Search for the cell housing the specified text and yield its [x, y] center coordinate. 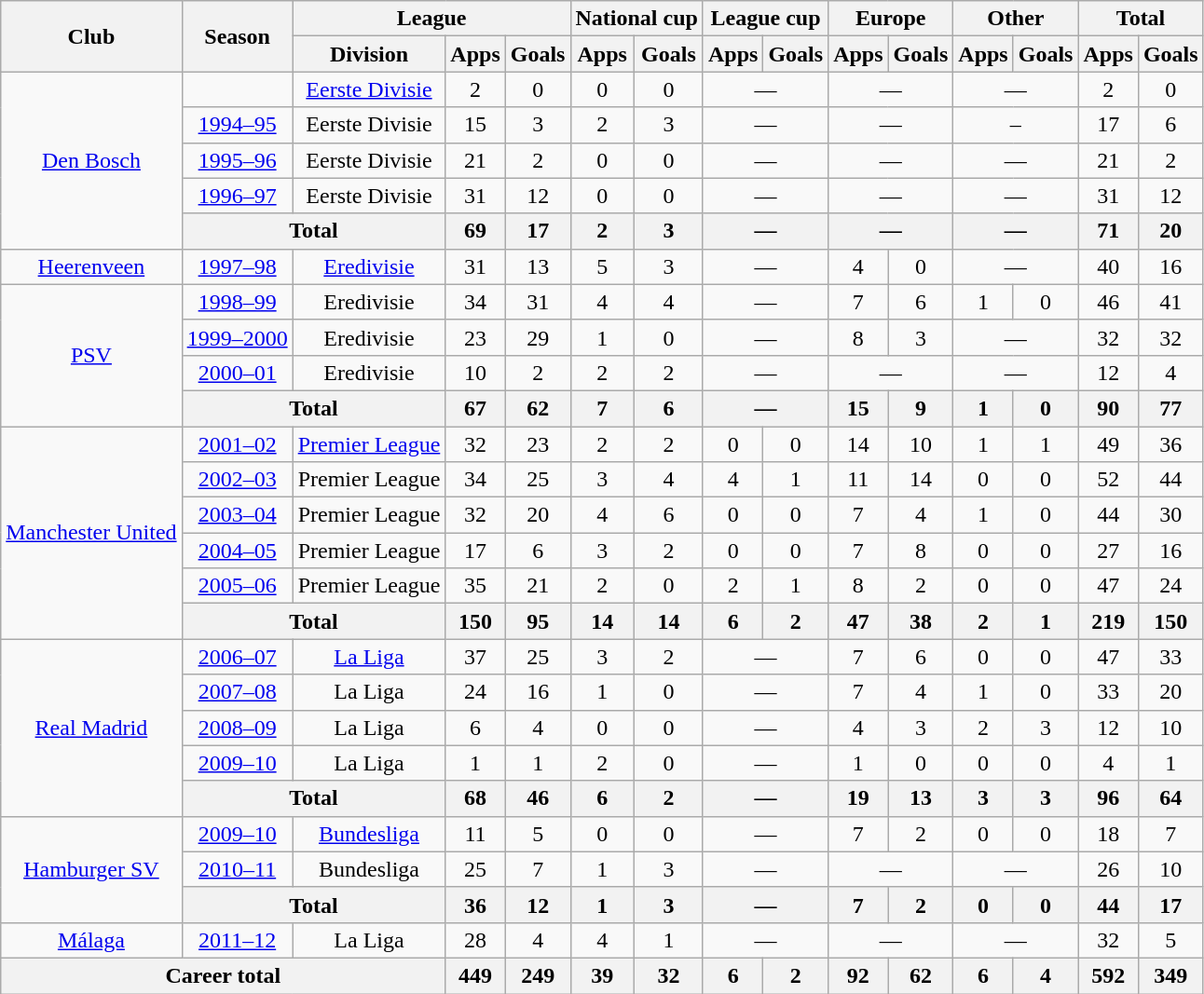
2004–05 [237, 551]
PSV [91, 355]
Den Bosch [91, 160]
29 [538, 337]
Other [1016, 19]
41 [1170, 302]
67 [475, 408]
Málaga [91, 940]
90 [1108, 408]
96 [1108, 798]
592 [1108, 975]
9 [921, 408]
Hamburger SV [91, 869]
69 [475, 231]
35 [475, 586]
38 [921, 621]
37 [475, 657]
40 [1108, 266]
League cup [765, 19]
219 [1108, 621]
18 [1108, 834]
1998–99 [237, 302]
– [1016, 125]
Club [91, 36]
19 [858, 798]
1995–96 [237, 160]
2008–09 [237, 728]
2000–01 [237, 373]
1996–97 [237, 196]
95 [538, 621]
Heerenveen [91, 266]
Manchester United [91, 533]
2001–02 [237, 444]
449 [475, 975]
2006–07 [237, 657]
Division [369, 54]
League [431, 19]
1994–95 [237, 125]
77 [1170, 408]
71 [1108, 231]
49 [1108, 444]
National cup [636, 19]
1999–2000 [237, 337]
28 [475, 940]
92 [858, 975]
2010–11 [237, 869]
2002–03 [237, 480]
Real Madrid [91, 728]
2011–12 [237, 940]
30 [1170, 515]
39 [602, 975]
1997–98 [237, 266]
27 [1108, 551]
249 [538, 975]
68 [475, 798]
2005–06 [237, 586]
64 [1170, 798]
52 [1108, 480]
2003–04 [237, 515]
2007–08 [237, 692]
Career total [224, 975]
Europe [891, 19]
26 [1108, 869]
Season [237, 36]
349 [1170, 975]
